Scan for the cell matching the given text and deliver its [X, Y] coordinate at center. 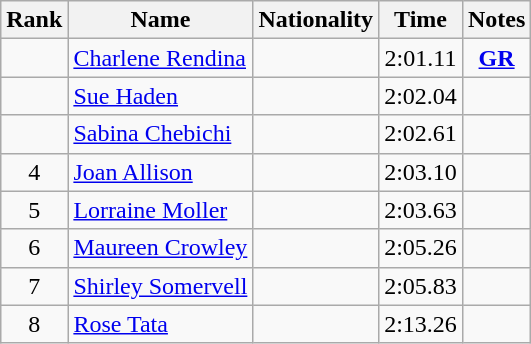
2:13.26 [421, 324]
2:02.04 [421, 96]
Charlene Rendina [160, 58]
Joan Allison [160, 172]
Rose Tata [160, 324]
2:03.63 [421, 210]
Lorraine Moller [160, 210]
5 [34, 210]
8 [34, 324]
Rank [34, 20]
Time [421, 20]
Sabina Chebichi [160, 134]
Maureen Crowley [160, 248]
4 [34, 172]
2:05.83 [421, 286]
2:01.11 [421, 58]
2:03.10 [421, 172]
Nationality [316, 20]
2:05.26 [421, 248]
6 [34, 248]
Notes [496, 20]
GR [496, 58]
Sue Haden [160, 96]
Name [160, 20]
2:02.61 [421, 134]
7 [34, 286]
Shirley Somervell [160, 286]
